Output the [x, y] coordinate of the center of the cell containing the given text.  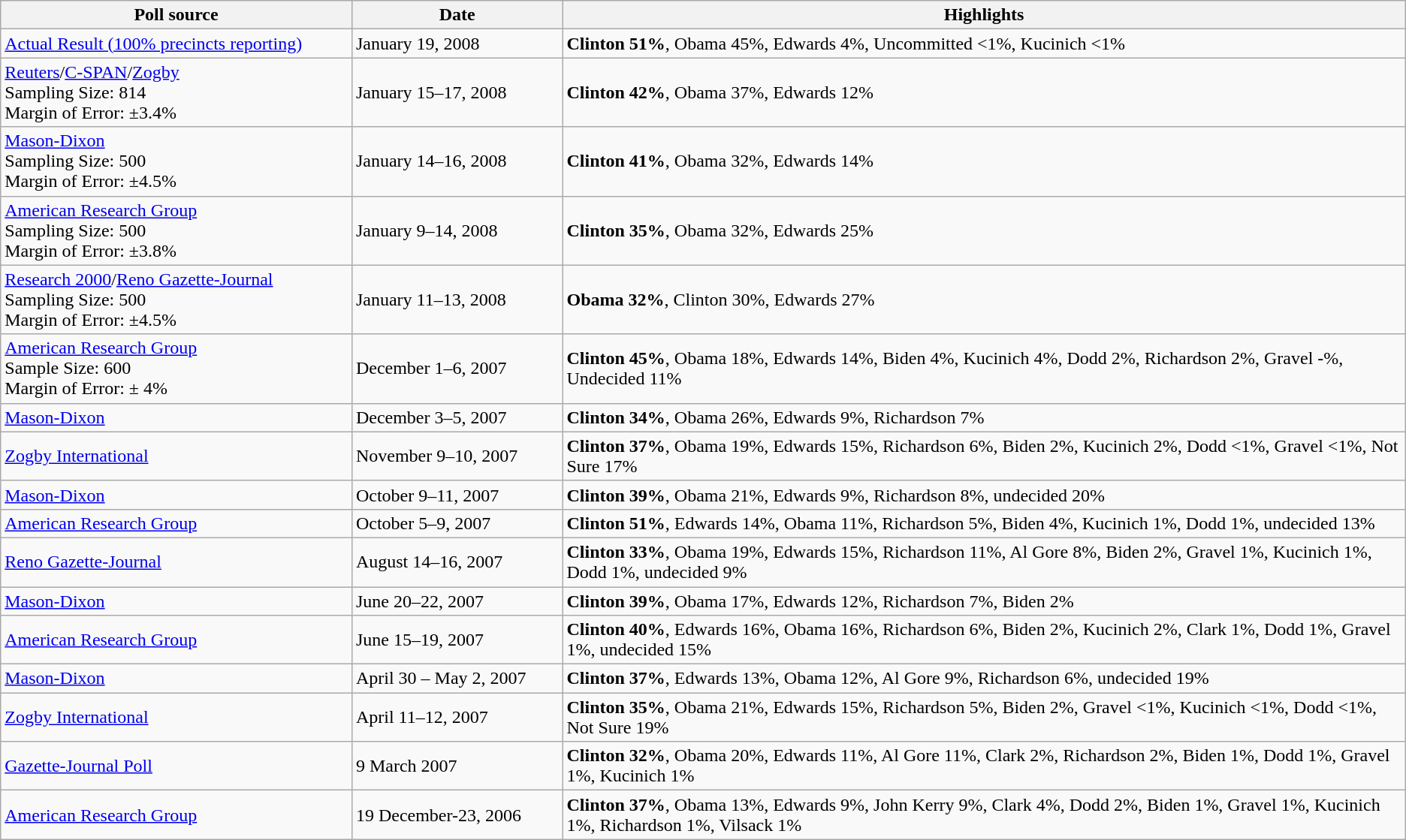
American Research GroupSampling Size: 500 Margin of Error: ±3.8% [177, 230]
Reno Gazette-Journal [177, 562]
June 20–22, 2007 [457, 601]
April 11–12, 2007 [457, 718]
Clinton 32%, Obama 20%, Edwards 11%, Al Gore 11%, Clark 2%, Richardson 2%, Biden 1%, Dodd 1%, Gravel 1%, Kucinich 1% [984, 766]
Obama 32%, Clinton 30%, Edwards 27% [984, 300]
January 15–17, 2008 [457, 92]
December 3–5, 2007 [457, 417]
January 9–14, 2008 [457, 230]
Actual Result (100% precincts reporting) [177, 44]
Clinton 34%, Obama 26%, Edwards 9%, Richardson 7% [984, 417]
Clinton 37%, Edwards 13%, Obama 12%, Al Gore 9%, Richardson 6%, undecided 19% [984, 679]
November 9–10, 2007 [457, 456]
Gazette-Journal Poll [177, 766]
January 14–16, 2008 [457, 161]
Poll source [177, 15]
American Research GroupSample Size: 600 Margin of Error: ± 4% [177, 369]
Clinton 51%, Edwards 14%, Obama 11%, Richardson 5%, Biden 4%, Kucinich 1%, Dodd 1%, undecided 13% [984, 523]
Clinton 39%, Obama 17%, Edwards 12%, Richardson 7%, Biden 2% [984, 601]
Clinton 45%, Obama 18%, Edwards 14%, Biden 4%, Kucinich 4%, Dodd 2%, Richardson 2%, Gravel -%, Undecided 11% [984, 369]
Clinton 33%, Obama 19%, Edwards 15%, Richardson 11%, Al Gore 8%, Biden 2%, Gravel 1%, Kucinich 1%, Dodd 1%, undecided 9% [984, 562]
October 9–11, 2007 [457, 495]
January 19, 2008 [457, 44]
Clinton 37%, Obama 13%, Edwards 9%, John Kerry 9%, Clark 4%, Dodd 2%, Biden 1%, Gravel 1%, Kucinich 1%, Richardson 1%, Vilsack 1% [984, 815]
August 14–16, 2007 [457, 562]
Clinton 41%, Obama 32%, Edwards 14% [984, 161]
January 11–13, 2008 [457, 300]
Date [457, 15]
Mason-DixonSampling Size: 500 Margin of Error: ±4.5% [177, 161]
Clinton 35%, Obama 32%, Edwards 25% [984, 230]
Clinton 51%, Obama 45%, Edwards 4%, Uncommitted <1%, Kucinich <1% [984, 44]
Clinton 37%, Obama 19%, Edwards 15%, Richardson 6%, Biden 2%, Kucinich 2%, Dodd <1%, Gravel <1%, Not Sure 17% [984, 456]
Clinton 42%, Obama 37%, Edwards 12% [984, 92]
Clinton 35%, Obama 21%, Edwards 15%, Richardson 5%, Biden 2%, Gravel <1%, Kucinich <1%, Dodd <1%, Not Sure 19% [984, 718]
Research 2000/Reno Gazette-JournalSampling Size: 500 Margin of Error: ±4.5% [177, 300]
June 15–19, 2007 [457, 640]
April 30 – May 2, 2007 [457, 679]
Clinton 40%, Edwards 16%, Obama 16%, Richardson 6%, Biden 2%, Kucinich 2%, Clark 1%, Dodd 1%, Gravel 1%, undecided 15% [984, 640]
Highlights [984, 15]
Reuters/C-SPAN/ZogbySampling Size: 814 Margin of Error: ±3.4% [177, 92]
19 December-23, 2006 [457, 815]
9 March 2007 [457, 766]
Clinton 39%, Obama 21%, Edwards 9%, Richardson 8%, undecided 20% [984, 495]
December 1–6, 2007 [457, 369]
October 5–9, 2007 [457, 523]
